From the cell containing the given text, extract its center point as (X, Y) coordinate. 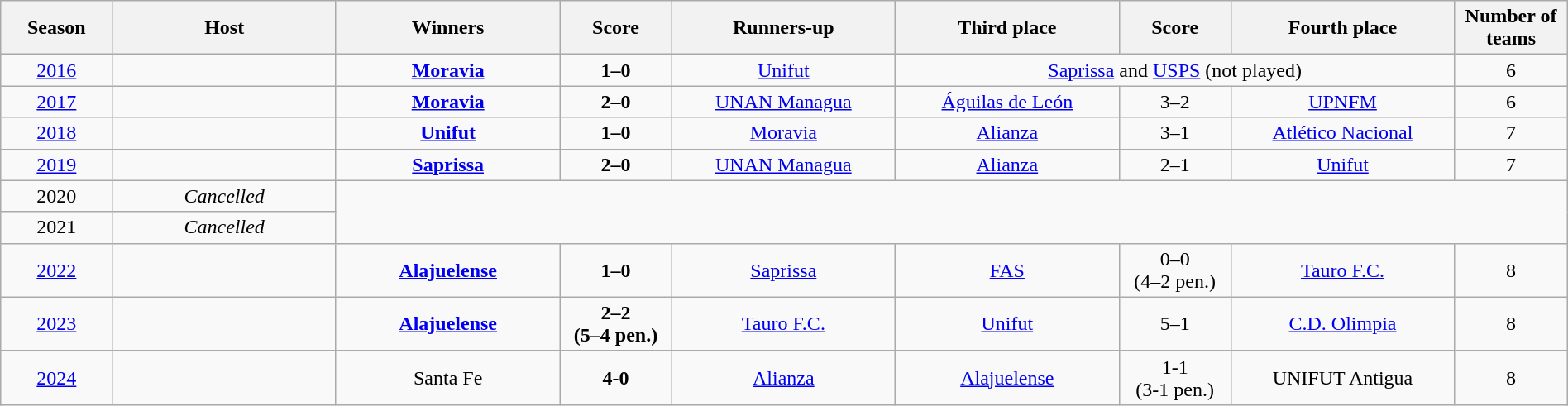
0–0(4–2 pen.) (1174, 270)
Season (56, 28)
Atlético Nacional (1342, 133)
2016 (56, 70)
Santa Fe (447, 377)
2022 (56, 270)
C.D. Olimpia (1342, 324)
Number of teams (1512, 28)
3–1 (1174, 133)
2023 (56, 324)
5–1 (1174, 324)
3–2 (1174, 102)
Third place (1007, 28)
4-0 (615, 377)
2017 (56, 102)
1-1(3-1 pen.) (1174, 377)
2020 (56, 196)
Saprissa and USPS (not played) (1175, 70)
2024 (56, 377)
Winners (447, 28)
Runners-up (783, 28)
2–2(5–4 pen.) (615, 324)
Host (224, 28)
Fourth place (1342, 28)
FAS (1007, 270)
2018 (56, 133)
Águilas de León (1007, 102)
2019 (56, 165)
2021 (56, 227)
UPNFM (1342, 102)
UNIFUT Antigua (1342, 377)
2–1 (1174, 165)
